Provide the (X, Y) coordinate of the cell's center where the given text is located.  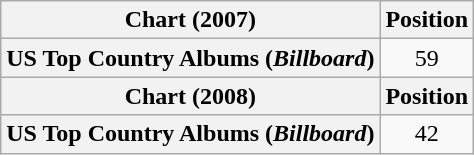
59 (427, 58)
42 (427, 134)
Chart (2007) (190, 20)
Chart (2008) (190, 96)
